Extract the [X, Y] coordinate from the center of the cell holding the provided text.  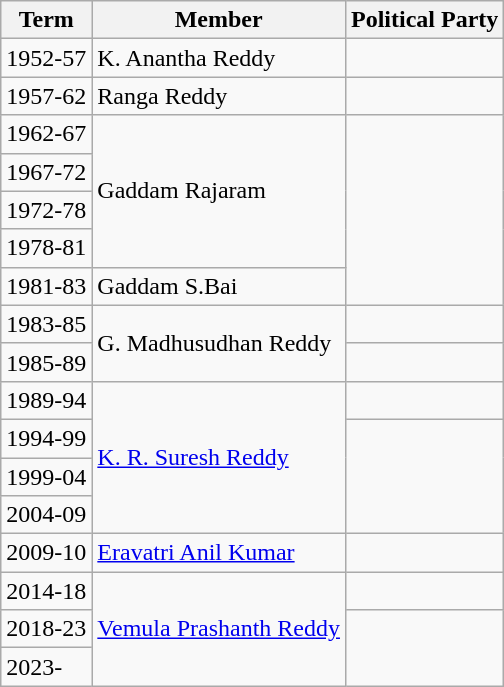
1962-67 [46, 134]
1967-72 [46, 172]
Ranga Reddy [219, 96]
Eravatri Anil Kumar [219, 553]
1989-94 [46, 400]
1994-99 [46, 438]
1972-78 [46, 210]
1957-62 [46, 96]
Term [46, 20]
Member [219, 20]
1952-57 [46, 58]
2004-09 [46, 515]
Vemula Prashanth Reddy [219, 629]
1999-04 [46, 477]
2018-23 [46, 629]
K. Anantha Reddy [219, 58]
Political Party [424, 20]
2014-18 [46, 591]
1978-81 [46, 248]
1985-89 [46, 362]
1983-85 [46, 324]
1981-83 [46, 286]
2023- [46, 667]
2009-10 [46, 553]
G. Madhusudhan Reddy [219, 343]
Gaddam Rajaram [219, 191]
K. R. Suresh Reddy [219, 457]
Gaddam S.Bai [219, 286]
